Capture the cell that displays the provided text and extract its (x, y) central coordinate. 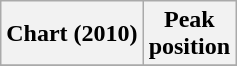
Peak position (189, 34)
Chart (2010) (72, 34)
